For the text-containing cell, return its midpoint in (X, Y) coordinate format. 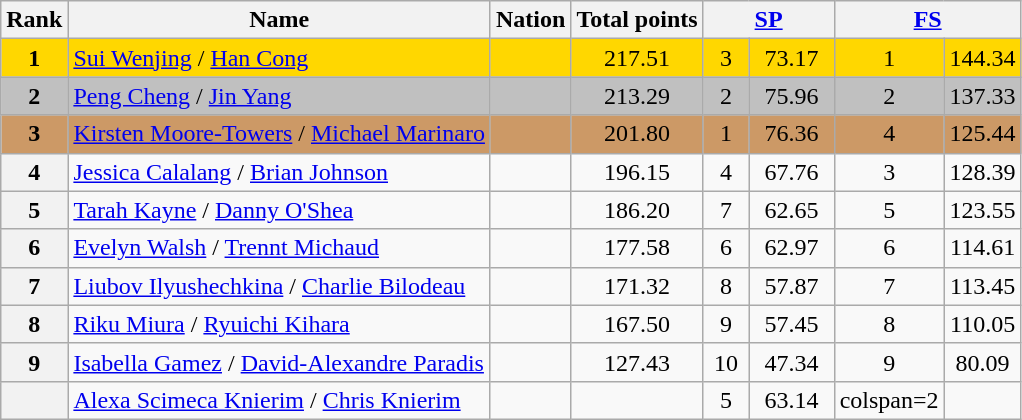
110.05 (982, 324)
Riku Miura / Ryuichi Kihara (280, 324)
67.76 (792, 172)
186.20 (637, 210)
Name (280, 20)
177.58 (637, 248)
128.39 (982, 172)
171.32 (637, 286)
201.80 (637, 134)
SP (768, 20)
Jessica Calalang / Brian Johnson (280, 172)
137.33 (982, 96)
Isabella Gamez / David-Alexandre Paradis (280, 362)
colspan=2 (889, 400)
217.51 (637, 58)
196.15 (637, 172)
57.87 (792, 286)
Rank (34, 20)
73.17 (792, 58)
Peng Cheng / Jin Yang (280, 96)
125.44 (982, 134)
144.34 (982, 58)
76.36 (792, 134)
Sui Wenjing / Han Cong (280, 58)
47.34 (792, 362)
Nation (530, 20)
10 (726, 362)
Total points (637, 20)
Evelyn Walsh / Trennt Michaud (280, 248)
213.29 (637, 96)
75.96 (792, 96)
113.45 (982, 286)
63.14 (792, 400)
Kirsten Moore-Towers / Michael Marinaro (280, 134)
167.50 (637, 324)
57.45 (792, 324)
114.61 (982, 248)
Alexa Scimeca Knierim / Chris Knierim (280, 400)
Liubov Ilyushechkina / Charlie Bilodeau (280, 286)
Tarah Kayne / Danny O'Shea (280, 210)
62.97 (792, 248)
80.09 (982, 362)
123.55 (982, 210)
127.43 (637, 362)
FS (928, 20)
62.65 (792, 210)
